Identify which cell holds the provided text, then report its (X, Y) central coordinate. 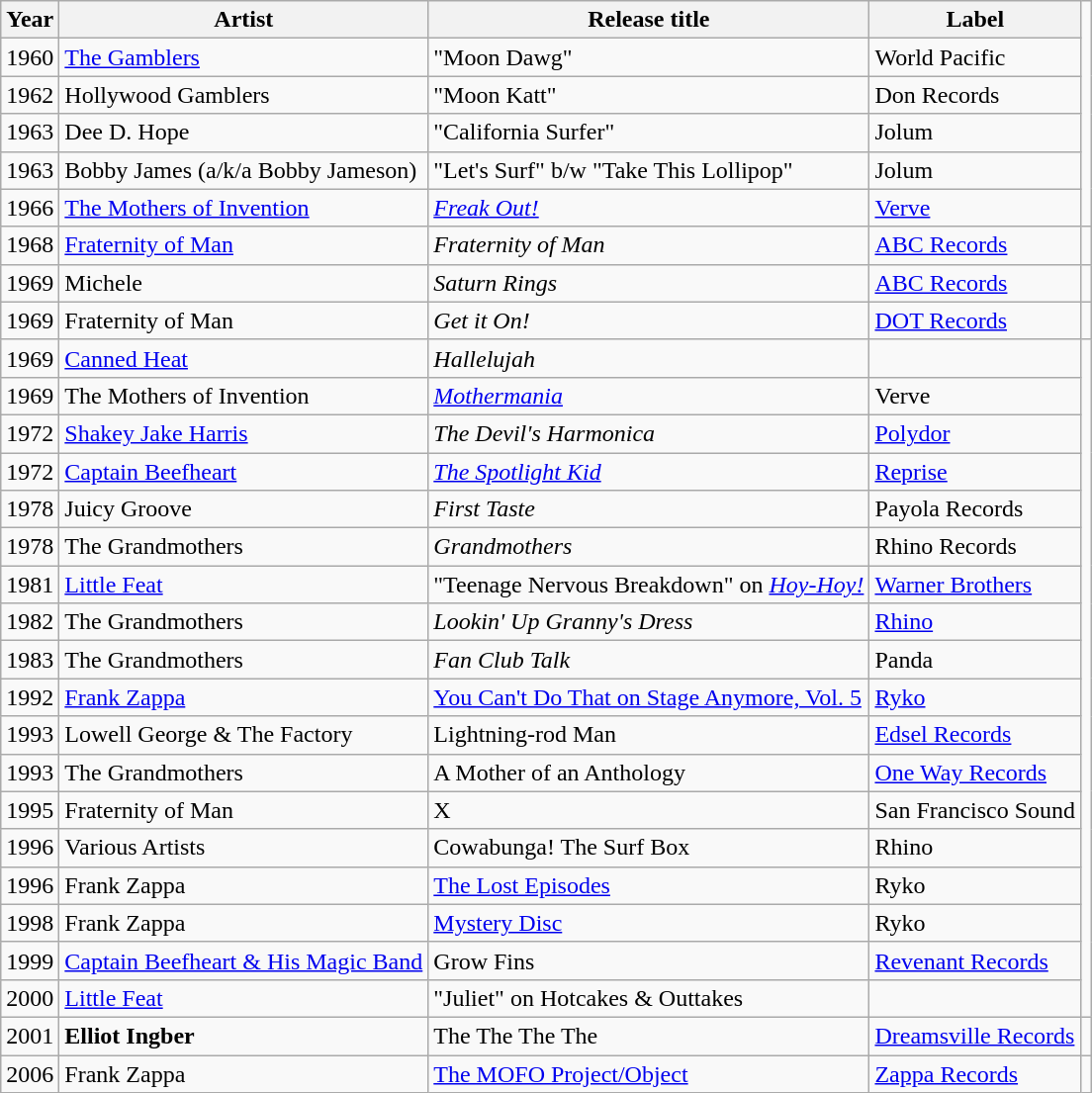
Lightning-rod Man (649, 735)
Lookin' Up Granny's Dress (649, 622)
X (649, 810)
One Way Records (975, 773)
Saturn Rings (649, 283)
Revenant Records (975, 960)
Various Artists (243, 848)
World Pacific (975, 57)
"Moon Dawg" (649, 57)
Hollywood Gamblers (243, 95)
The The The The (649, 1036)
Canned Heat (243, 358)
1968 (30, 245)
The Gamblers (243, 57)
San Francisco Sound (975, 810)
First Taste (649, 509)
Captain Beefheart & His Magic Band (243, 960)
1960 (30, 57)
Mothermania (649, 396)
Dreamsville Records (975, 1036)
Grandmothers (649, 547)
1982 (30, 622)
Polydor (975, 433)
Michele (243, 283)
Reprise (975, 472)
Bobby James (a/k/a Bobby Jameson) (243, 170)
Hallelujah (649, 358)
Mystery Disc (649, 923)
The Devil's Harmonica (649, 433)
1992 (30, 697)
Get it On! (649, 320)
DOT Records (975, 320)
1966 (30, 208)
The Spotlight Kid (649, 472)
Freak Out! (649, 208)
Payola Records (975, 509)
Grow Fins (649, 960)
1962 (30, 95)
2000 (30, 998)
2001 (30, 1036)
Label (975, 20)
You Can't Do That on Stage Anymore, Vol. 5 (649, 697)
Lowell George & The Factory (243, 735)
1983 (30, 660)
Shakey Jake Harris (243, 433)
The MOFO Project/Object (649, 1073)
Rhino Records (975, 547)
Warner Brothers (975, 585)
"California Surfer" (649, 133)
Don Records (975, 95)
2006 (30, 1073)
Juicy Groove (243, 509)
Cowabunga! The Surf Box (649, 848)
A Mother of an Anthology (649, 773)
Captain Beefheart (243, 472)
1999 (30, 960)
"Let's Surf" b/w "Take This Lollipop" (649, 170)
Artist (243, 20)
Edsel Records (975, 735)
1981 (30, 585)
The Lost Episodes (649, 885)
Year (30, 20)
Release title (649, 20)
Dee D. Hope (243, 133)
"Juliet" on Hotcakes & Outtakes (649, 998)
Fan Club Talk (649, 660)
Panda (975, 660)
1995 (30, 810)
"Teenage Nervous Breakdown" on Hoy-Hoy! (649, 585)
Zappa Records (975, 1073)
1998 (30, 923)
Elliot Ingber (243, 1036)
"Moon Katt" (649, 95)
